Provide the [x, y] coordinate of the cell's center where the given text is located.  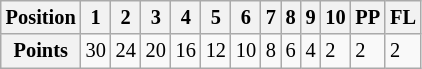
12 [216, 51]
24 [126, 51]
30 [96, 51]
1 [96, 17]
PP [368, 17]
9 [311, 17]
20 [156, 51]
Points [41, 51]
3 [156, 17]
16 [186, 51]
7 [271, 17]
FL [403, 17]
5 [216, 17]
Position [41, 17]
